Scan for the cell matching the given text and deliver its (X, Y) coordinate at center. 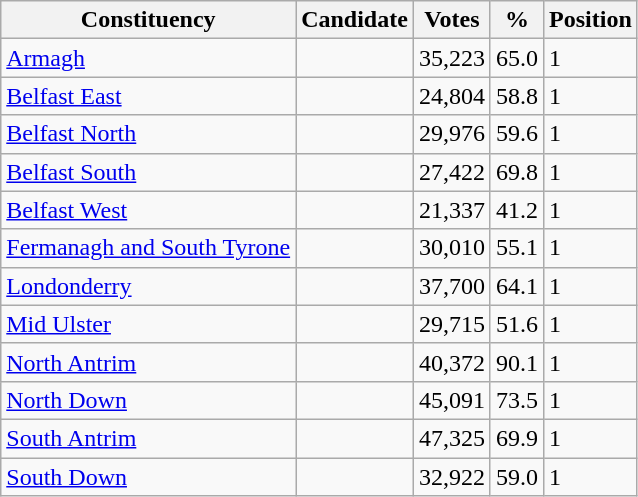
51.6 (516, 324)
North Down (148, 400)
35,223 (452, 58)
47,325 (452, 438)
24,804 (452, 96)
21,337 (452, 210)
South Down (148, 477)
Position (591, 20)
Votes (452, 20)
27,422 (452, 172)
Belfast South (148, 172)
59.6 (516, 134)
Fermanagh and South Tyrone (148, 248)
73.5 (516, 400)
32,922 (452, 477)
45,091 (452, 400)
Belfast West (148, 210)
64.1 (516, 286)
% (516, 20)
69.8 (516, 172)
Belfast East (148, 96)
65.0 (516, 58)
55.1 (516, 248)
Armagh (148, 58)
59.0 (516, 477)
29,976 (452, 134)
58.8 (516, 96)
Londonderry (148, 286)
40,372 (452, 362)
37,700 (452, 286)
Belfast North (148, 134)
69.9 (516, 438)
90.1 (516, 362)
Constituency (148, 20)
South Antrim (148, 438)
Mid Ulster (148, 324)
30,010 (452, 248)
29,715 (452, 324)
Candidate (355, 20)
North Antrim (148, 362)
41.2 (516, 210)
